Scan for the cell matching the given text and deliver its (X, Y) coordinate at center. 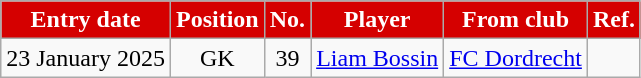
Liam Bossin (378, 58)
Position (217, 20)
From club (516, 20)
Ref. (614, 20)
39 (287, 58)
Entry date (86, 20)
Player (378, 20)
23 January 2025 (86, 58)
No. (287, 20)
GK (217, 58)
FC Dordrecht (516, 58)
